For the text-containing cell, return its midpoint in (X, Y) coordinate format. 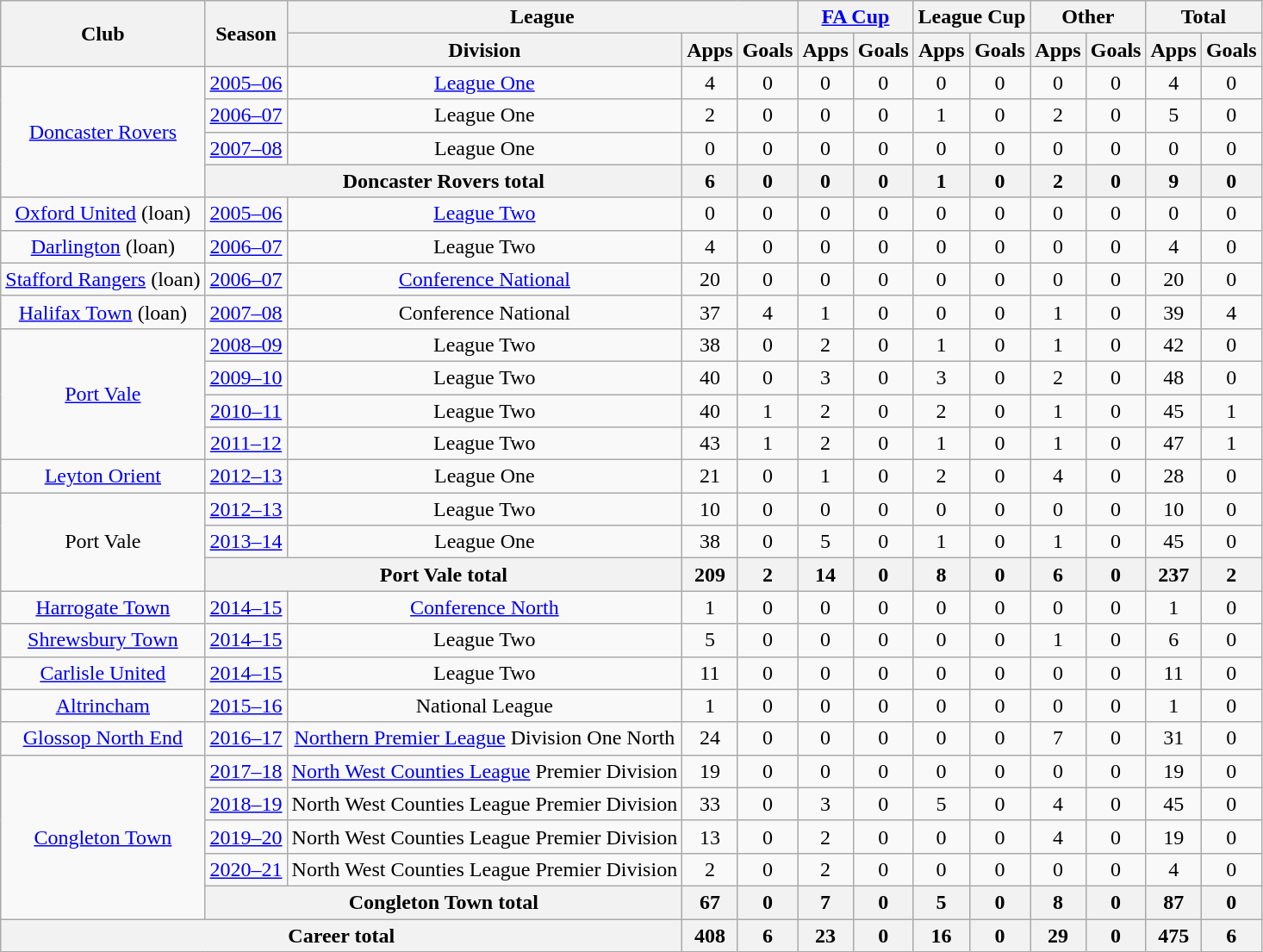
2008–09 (246, 345)
2016–17 (246, 738)
Halifax Town (loan) (103, 312)
League Cup (972, 17)
Oxford United (loan) (103, 214)
Northern Premier League Division One North (484, 738)
Darlington (loan) (103, 246)
Stafford Rangers (loan) (103, 279)
Conference North (484, 607)
475 (1173, 935)
2019–20 (246, 837)
2013–14 (246, 542)
2010–11 (246, 411)
39 (1173, 312)
13 (710, 837)
2018–19 (246, 804)
Other (1088, 17)
23 (825, 935)
Club (103, 34)
2020–21 (246, 869)
37 (710, 312)
29 (1058, 935)
87 (1173, 902)
9 (1173, 181)
209 (710, 575)
Congleton Town total (444, 902)
Division (484, 50)
2017–18 (246, 771)
2015–16 (246, 706)
League (543, 17)
Career total (341, 935)
43 (710, 444)
16 (941, 935)
Port Vale total (444, 575)
408 (710, 935)
FA Cup (855, 17)
237 (1173, 575)
Season (246, 34)
Leyton Orient (103, 476)
42 (1173, 345)
67 (710, 902)
National League (484, 706)
Doncaster Rovers total (444, 181)
Doncaster Rovers (103, 132)
2011–12 (246, 444)
Carlisle United (103, 673)
Total (1204, 17)
Shrewsbury Town (103, 640)
24 (710, 738)
Harrogate Town (103, 607)
33 (710, 804)
2009–10 (246, 377)
48 (1173, 377)
47 (1173, 444)
Altrincham (103, 706)
28 (1173, 476)
31 (1173, 738)
21 (710, 476)
Glossop North End (103, 738)
14 (825, 575)
Congleton Town (103, 837)
